Output the [x, y] coordinate of the center of the cell containing the given text.  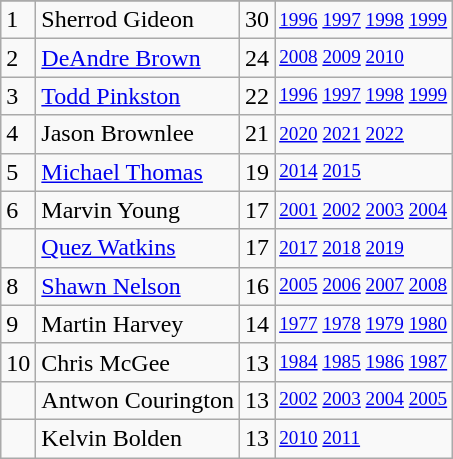
21 [258, 134]
2010 2011 [364, 438]
5 [18, 172]
Kelvin Bolden [138, 438]
Marvin Young [138, 210]
2008 2009 2010 [364, 58]
9 [18, 324]
24 [258, 58]
Michael Thomas [138, 172]
10 [18, 362]
DeAndre Brown [138, 58]
Sherrod Gideon [138, 20]
1 [18, 20]
Jason Brownlee [138, 134]
14 [258, 324]
2017 2018 2019 [364, 248]
3 [18, 96]
2020 2021 2022 [364, 134]
30 [258, 20]
2001 2002 2003 2004 [364, 210]
Shawn Nelson [138, 286]
Quez Watkins [138, 248]
6 [18, 210]
2005 2006 2007 2008 [364, 286]
4 [18, 134]
22 [258, 96]
1984 1985 1986 1987 [364, 362]
2002 2003 2004 2005 [364, 400]
16 [258, 286]
Chris McGee [138, 362]
Antwon Courington [138, 400]
8 [18, 286]
2 [18, 58]
Martin Harvey [138, 324]
19 [258, 172]
2014 2015 [364, 172]
Todd Pinkston [138, 96]
1977 1978 1979 1980 [364, 324]
